Provide the [x, y] coordinate of the cell's center where the given text is located.  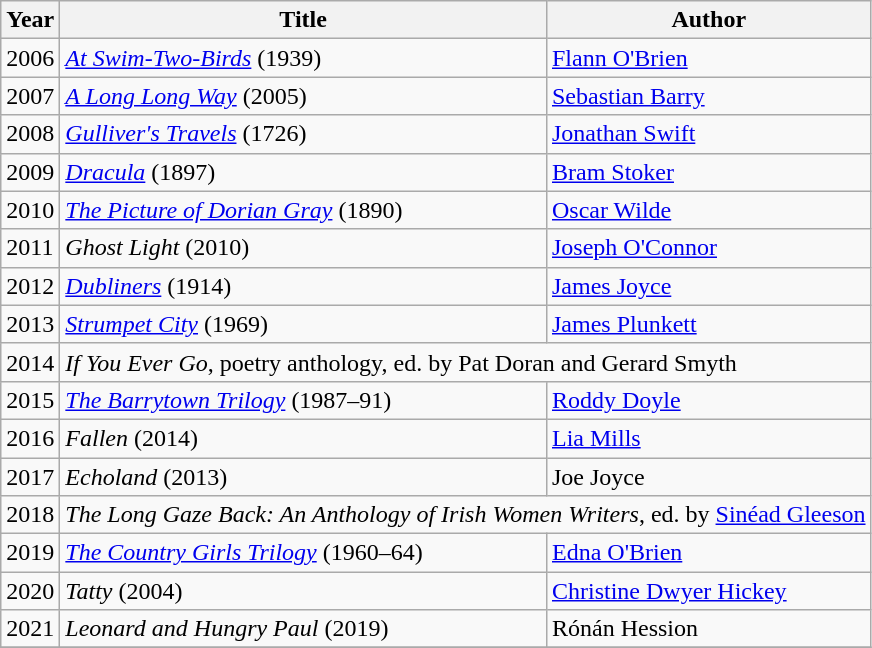
Oscar Wilde [708, 210]
Year [30, 20]
Gulliver's Travels (1726) [304, 134]
Strumpet City (1969) [304, 324]
Lia Mills [708, 438]
2019 [30, 553]
Dubliners (1914) [304, 286]
Tatty (2004) [304, 591]
Joe Joyce [708, 477]
2009 [30, 172]
Leonard and Hungry Paul (2019) [304, 629]
Sebastian Barry [708, 96]
The Long Gaze Back: An Anthology of Irish Women Writers, ed. by Sinéad Gleeson [466, 515]
Fallen (2014) [304, 438]
Christine Dwyer Hickey [708, 591]
At Swim-Two-Birds (1939) [304, 58]
Flann O'Brien [708, 58]
2007 [30, 96]
Joseph O'Connor [708, 248]
James Plunkett [708, 324]
Ghost Light (2010) [304, 248]
2016 [30, 438]
The Picture of Dorian Gray (1890) [304, 210]
Rónán Hession [708, 629]
2015 [30, 400]
2018 [30, 515]
A Long Long Way (2005) [304, 96]
2020 [30, 591]
Bram Stoker [708, 172]
Echoland (2013) [304, 477]
Roddy Doyle [708, 400]
2010 [30, 210]
James Joyce [708, 286]
Edna O'Brien [708, 553]
2006 [30, 58]
2011 [30, 248]
The Country Girls Trilogy (1960–64) [304, 553]
2013 [30, 324]
Title [304, 20]
The Barrytown Trilogy (1987–91) [304, 400]
2017 [30, 477]
Dracula (1897) [304, 172]
2008 [30, 134]
2014 [30, 362]
2012 [30, 286]
Jonathan Swift [708, 134]
If You Ever Go, poetry anthology, ed. by Pat Doran and Gerard Smyth [466, 362]
Author [708, 20]
2021 [30, 629]
